Extract the (X, Y) coordinate from the center of the cell holding the provided text.  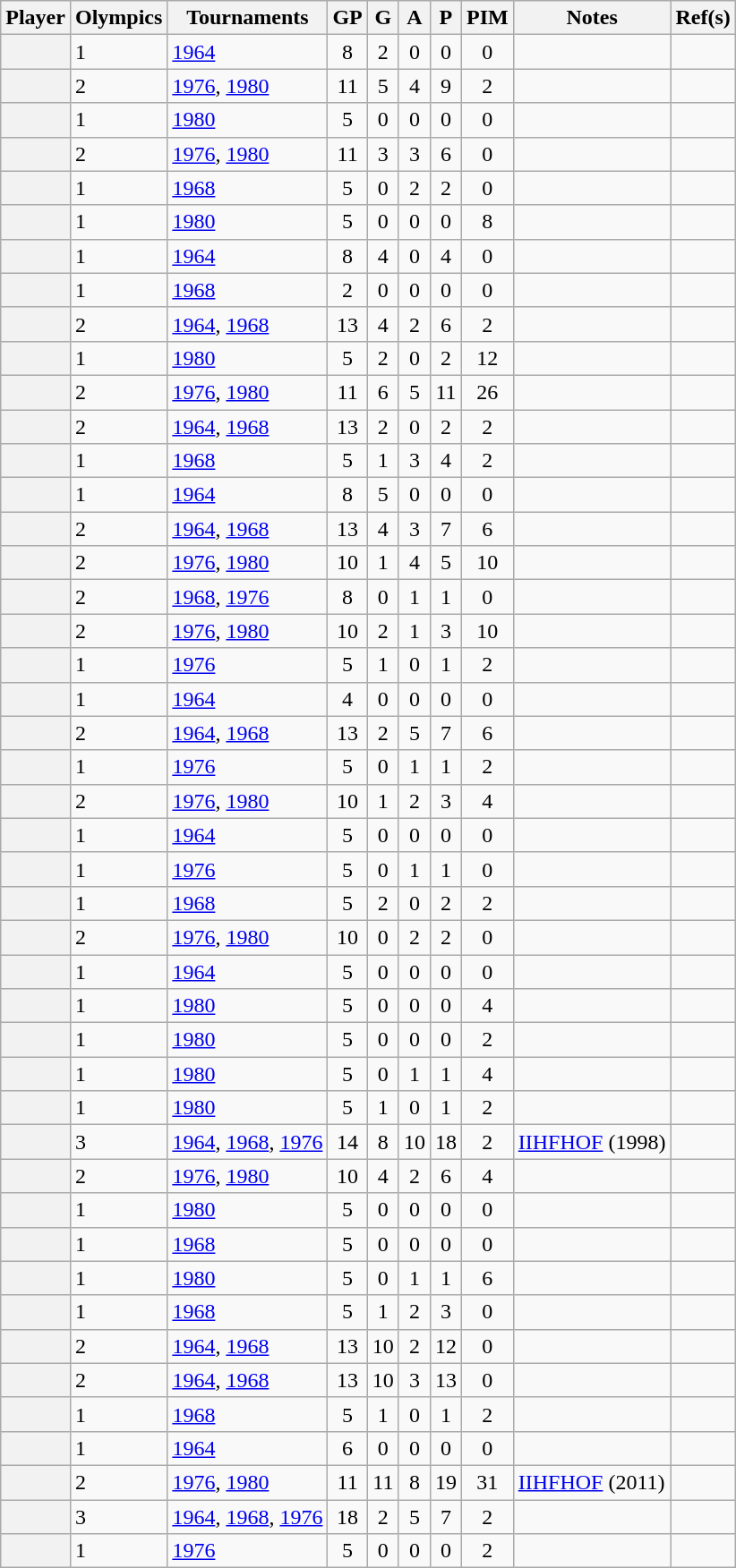
Olympics (118, 18)
GP (347, 18)
PIM (487, 18)
1968, 1976 (247, 597)
19 (446, 1482)
Ref(s) (703, 18)
P (446, 18)
G (383, 18)
31 (487, 1482)
9 (446, 86)
A (414, 18)
Player (36, 18)
26 (487, 392)
Notes (592, 18)
IIHFHOF (1998) (592, 1142)
IIHFHOF (2011) (592, 1482)
14 (347, 1142)
Tournaments (247, 18)
